Output the [X, Y] coordinate of the center of the cell containing the given text.  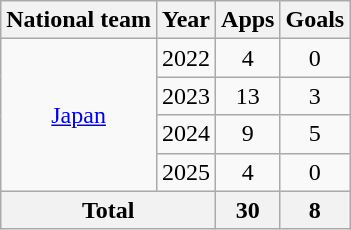
Japan [79, 115]
9 [248, 134]
5 [315, 134]
2022 [186, 58]
Year [186, 20]
Apps [248, 20]
2023 [186, 96]
2025 [186, 172]
2024 [186, 134]
30 [248, 210]
13 [248, 96]
3 [315, 96]
8 [315, 210]
National team [79, 20]
Total [108, 210]
Goals [315, 20]
